Scan for the cell matching the given text and deliver its (X, Y) coordinate at center. 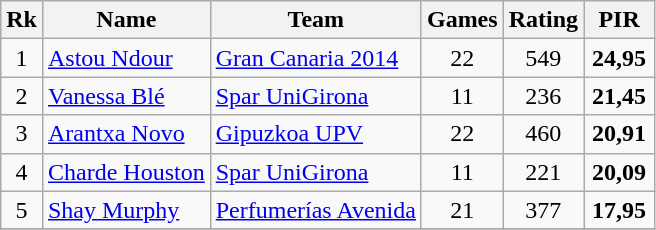
Rk (22, 20)
Arantxa Novo (126, 134)
236 (543, 96)
20,91 (620, 134)
1 (22, 58)
Vanessa Blé (126, 96)
17,95 (620, 210)
24,95 (620, 58)
Rating (543, 20)
5 (22, 210)
Games (462, 20)
2 (22, 96)
4 (22, 172)
Team (316, 20)
Shay Murphy (126, 210)
Name (126, 20)
Charde Houston (126, 172)
20,09 (620, 172)
460 (543, 134)
21,45 (620, 96)
21 (462, 210)
Perfumerías Avenida (316, 210)
Gipuzkoa UPV (316, 134)
221 (543, 172)
549 (543, 58)
377 (543, 210)
Astou Ndour (126, 58)
PIR (620, 20)
3 (22, 134)
Gran Canaria 2014 (316, 58)
